Capture the cell that displays the provided text and extract its [x, y] central coordinate. 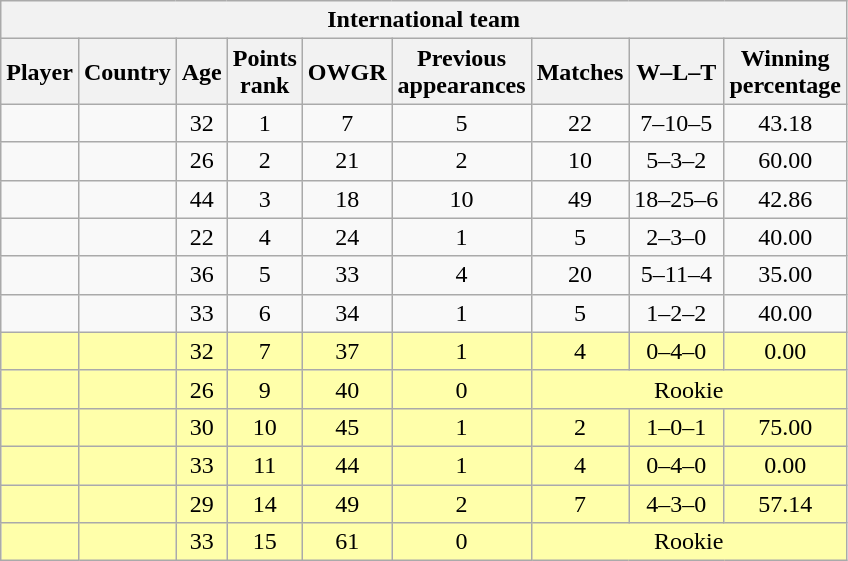
20 [580, 275]
75.00 [786, 427]
7–10–5 [676, 123]
45 [347, 427]
29 [202, 503]
Country [127, 72]
60.00 [786, 161]
36 [202, 275]
5–11–4 [676, 275]
3 [264, 199]
14 [264, 503]
W–L–T [676, 72]
37 [347, 351]
Age [202, 72]
Pointsrank [264, 72]
Previousappearances [462, 72]
5–3–2 [676, 161]
18 [347, 199]
6 [264, 313]
42.86 [786, 199]
30 [202, 427]
34 [347, 313]
21 [347, 161]
43.18 [786, 123]
4–3–0 [676, 503]
61 [347, 542]
11 [264, 465]
9 [264, 389]
40 [347, 389]
2–3–0 [676, 237]
Matches [580, 72]
15 [264, 542]
35.00 [786, 275]
Winningpercentage [786, 72]
1–2–2 [676, 313]
1–0–1 [676, 427]
OWGR [347, 72]
24 [347, 237]
57.14 [786, 503]
18–25–6 [676, 199]
Player [40, 72]
International team [424, 20]
